Pinpoint the cell where the given text exists, returning its [x, y] midpoint coordinate. 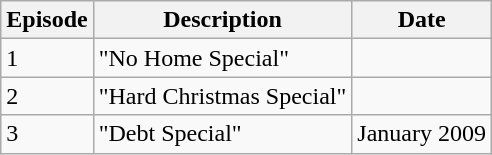
"Debt Special" [222, 134]
"Hard Christmas Special" [222, 96]
1 [47, 58]
2 [47, 96]
"No Home Special" [222, 58]
Date [422, 20]
Episode [47, 20]
Description [222, 20]
3 [47, 134]
January 2009 [422, 134]
